Find where the given text appears and provide that cell's center as (x, y) coordinate. 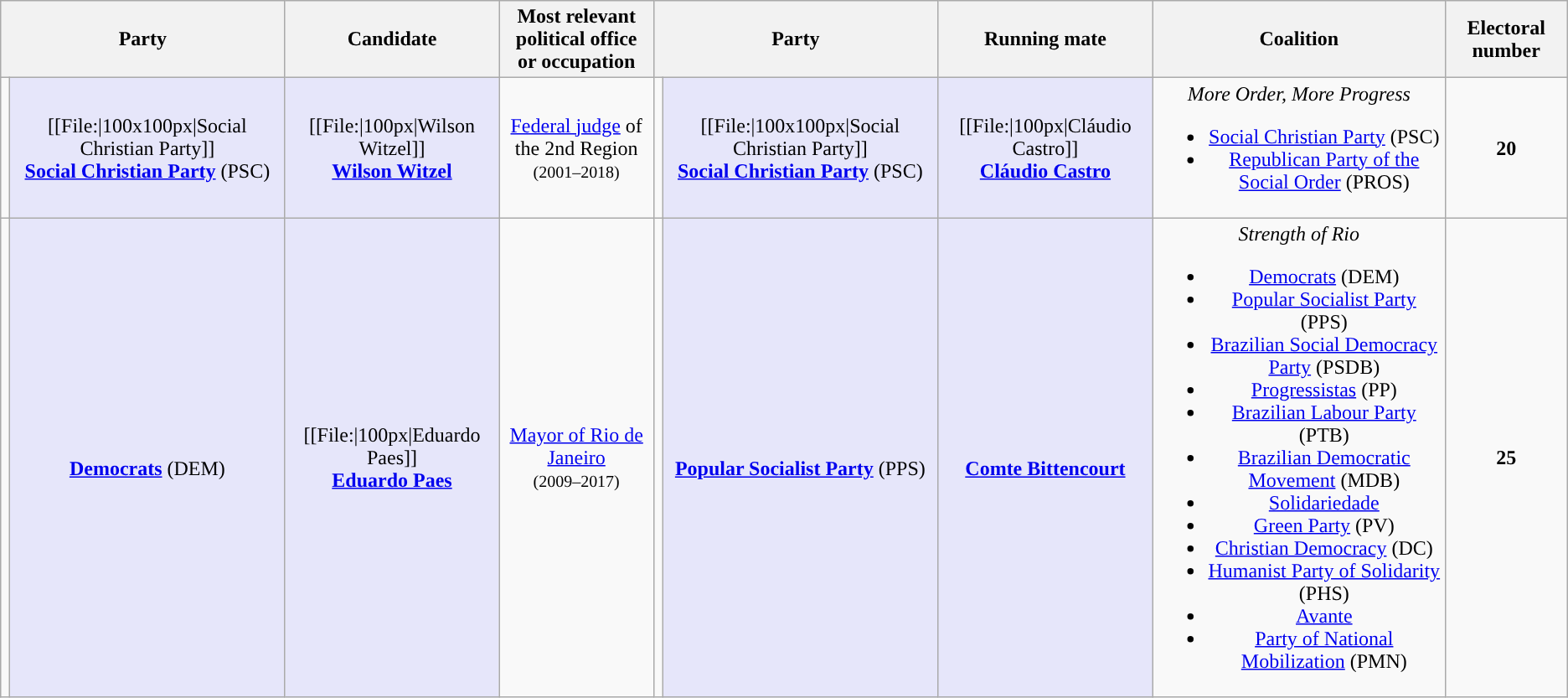
Candidate (392, 39)
[[File:|100px|Cláudio Castro]] Cláudio Castro (1045, 147)
Coalition (1298, 39)
[[File:|100px|Eduardo Paes]]Eduardo Paes (392, 458)
20 (1506, 147)
Running mate (1045, 39)
[[File:|100px|Wilson Witzel]]Wilson Witzel (392, 147)
Comte Bittencourt (1045, 458)
25 (1506, 458)
Popular Socialist Party (PPS) (800, 458)
Democrats (DEM) (147, 458)
Mayor of Rio de Janeiro(2009–2017) (576, 458)
Electoral number (1506, 39)
Most relevant political office or occupation (576, 39)
Federal judge of the 2nd Region(2001–2018) (576, 147)
More Order, More ProgressSocial Christian Party (PSC)Republican Party of the Social Order (PROS) (1298, 147)
